Locate the cell with the specified text and output its [X, Y] center coordinate. 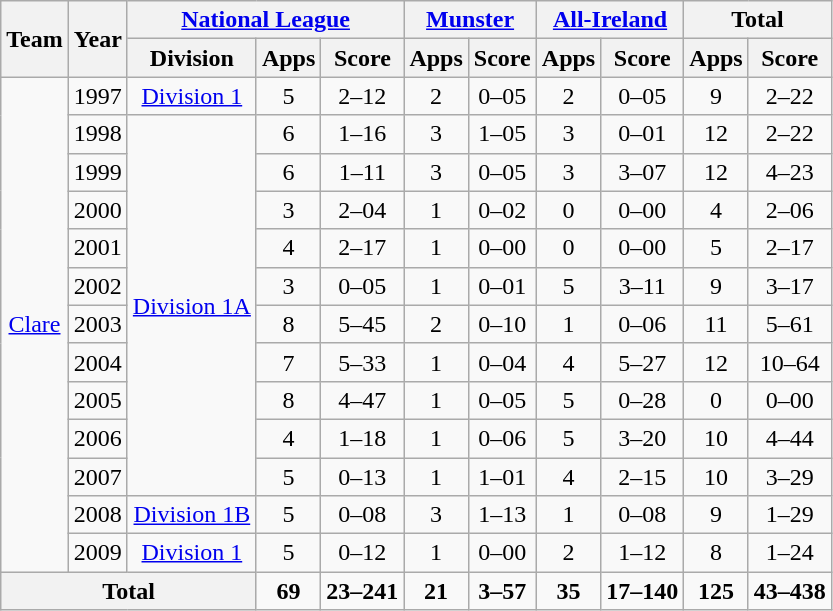
5–61 [790, 324]
2–15 [642, 477]
5–45 [362, 324]
3–11 [642, 286]
1998 [98, 134]
5–33 [362, 362]
2006 [98, 438]
4–47 [362, 400]
1997 [98, 96]
0–12 [362, 553]
1–05 [502, 134]
1–12 [642, 553]
0–10 [502, 324]
5–27 [642, 362]
1–16 [362, 134]
4–23 [790, 172]
All-Ireland [610, 20]
National League [266, 20]
1–24 [790, 553]
3–57 [502, 591]
1–11 [362, 172]
21 [436, 591]
Division 1B [192, 515]
17–140 [642, 591]
Year [98, 39]
2000 [98, 210]
2009 [98, 553]
2005 [98, 400]
1–01 [502, 477]
125 [716, 591]
1–29 [790, 515]
2003 [98, 324]
35 [568, 591]
10–64 [790, 362]
43–438 [790, 591]
1–18 [362, 438]
Team [35, 39]
3–07 [642, 172]
1–13 [502, 515]
3–20 [642, 438]
2004 [98, 362]
3–17 [790, 286]
Munster [470, 20]
11 [716, 324]
3–29 [790, 477]
Division 1A [192, 306]
7 [288, 362]
2001 [98, 248]
2008 [98, 515]
Clare [35, 324]
4–44 [790, 438]
0–02 [502, 210]
0–04 [502, 362]
2–06 [790, 210]
69 [288, 591]
0–28 [642, 400]
23–241 [362, 591]
2–12 [362, 96]
1999 [98, 172]
Division [192, 58]
2007 [98, 477]
2002 [98, 286]
0–13 [362, 477]
2–04 [362, 210]
